Extract the (x, y) coordinate from the center of the cell holding the provided text.  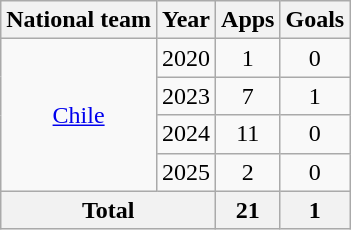
2023 (186, 96)
National team (79, 20)
2 (248, 172)
7 (248, 96)
Year (186, 20)
Total (108, 210)
Goals (315, 20)
2024 (186, 134)
Apps (248, 20)
2025 (186, 172)
11 (248, 134)
2020 (186, 58)
Chile (79, 115)
21 (248, 210)
